Identify which cell holds the provided text, then report its [X, Y] central coordinate. 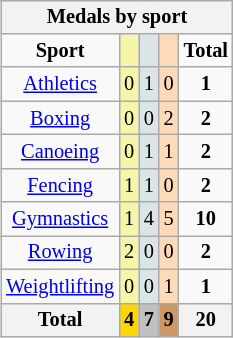
5 [169, 219]
Weightlifting [60, 286]
Athletics [60, 84]
Boxing [60, 118]
Fencing [60, 185]
Sport [60, 51]
10 [206, 219]
9 [169, 320]
20 [206, 320]
Canoeing [60, 152]
Rowing [60, 253]
Gymnastics [60, 219]
7 [149, 320]
Medals by sport [117, 17]
